Scan for the cell matching the given text and deliver its [x, y] coordinate at center. 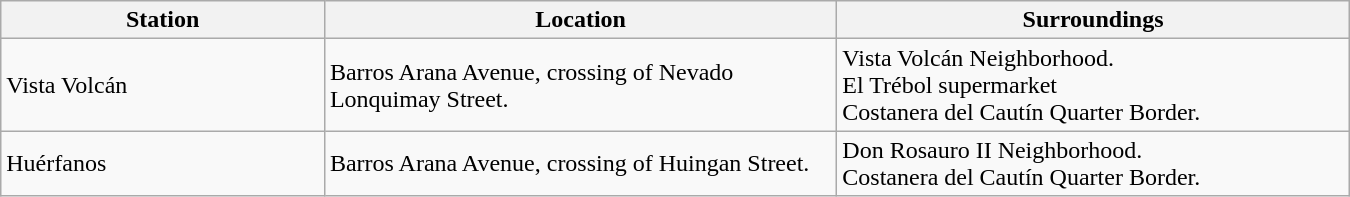
Station [163, 20]
Don Rosauro II Neighborhood.Costanera del Cautín Quarter Border. [1093, 164]
Surroundings [1093, 20]
Vista Volcán [163, 85]
Barros Arana Avenue, crossing of Huingan Street. [580, 164]
Vista Volcán Neighborhood.El Trébol supermarketCostanera del Cautín Quarter Border. [1093, 85]
Barros Arana Avenue, crossing of Nevado Lonquimay Street. [580, 85]
Location [580, 20]
Huérfanos [163, 164]
